Search for the cell housing the specified text and yield its (x, y) center coordinate. 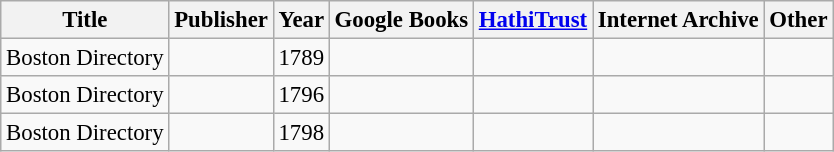
Internet Archive (678, 20)
Other (798, 20)
Year (301, 20)
Google Books (401, 20)
1789 (301, 58)
1796 (301, 95)
1798 (301, 133)
Publisher (221, 20)
HathiTrust (532, 20)
Title (85, 20)
